Extract the (x, y) coordinate from the center of the cell holding the provided text.  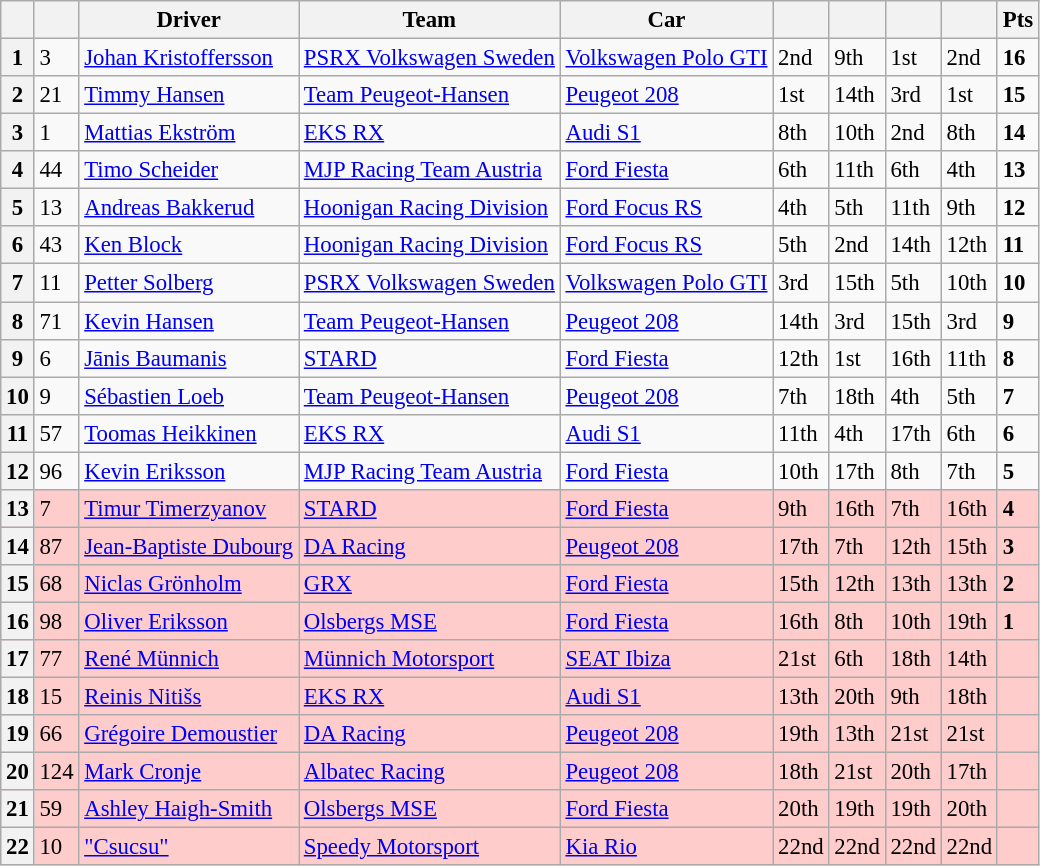
Pts (1018, 20)
57 (56, 433)
Speedy Motorsport (429, 847)
Andreas Bakkerud (189, 208)
Car (666, 20)
Team (429, 20)
20 (18, 772)
Timur Timerzyanov (189, 509)
Timmy Hansen (189, 95)
Timo Scheider (189, 170)
Mark Cronje (189, 772)
Kia Rio (666, 847)
René Münnich (189, 659)
Oliver Eriksson (189, 621)
"Csucsu" (189, 847)
87 (56, 546)
19 (18, 734)
77 (56, 659)
Reinis Nitišs (189, 697)
43 (56, 245)
71 (56, 321)
68 (56, 584)
124 (56, 772)
Mattias Ekström (189, 133)
Johan Kristoffersson (189, 58)
Driver (189, 20)
Jānis Baumanis (189, 358)
SEAT Ibiza (666, 659)
98 (56, 621)
Sébastien Loeb (189, 396)
GRX (429, 584)
18 (18, 697)
44 (56, 170)
59 (56, 809)
Ken Block (189, 245)
22 (18, 847)
66 (56, 734)
Toomas Heikkinen (189, 433)
Ashley Haigh-Smith (189, 809)
Grégoire Demoustier (189, 734)
Kevin Eriksson (189, 471)
96 (56, 471)
Albatec Racing (429, 772)
17 (18, 659)
Niclas Grönholm (189, 584)
Jean-Baptiste Dubourg (189, 546)
Kevin Hansen (189, 321)
Petter Solberg (189, 283)
Münnich Motorsport (429, 659)
